Provide the [x, y] coordinate of the cell's center where the given text is located.  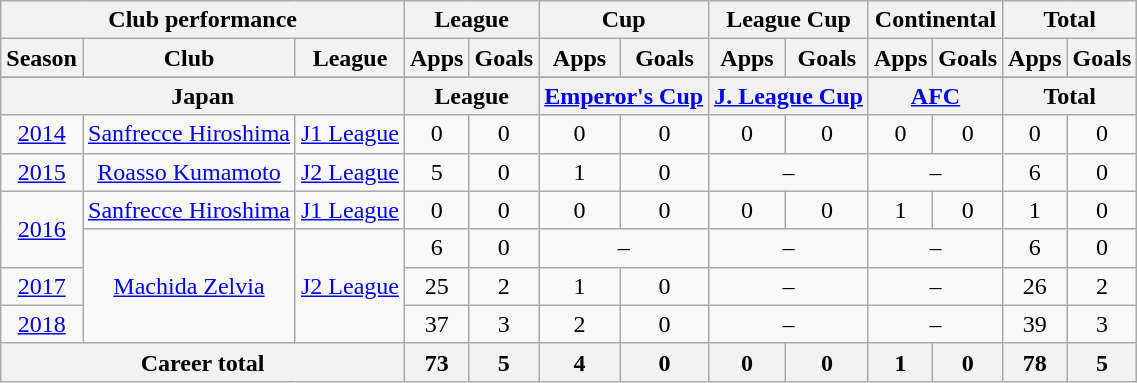
2016 [42, 229]
Cup [624, 20]
Japan [203, 96]
Season [42, 58]
26 [1035, 286]
4 [580, 362]
Machida Zelvia [188, 286]
2015 [42, 172]
Club [188, 58]
Club performance [203, 20]
AFC [935, 96]
2017 [42, 286]
Roasso Kumamoto [188, 172]
2014 [42, 134]
78 [1035, 362]
Emperor's Cup [624, 96]
37 [437, 324]
League Cup [789, 20]
25 [437, 286]
2018 [42, 324]
J. League Cup [789, 96]
Career total [203, 362]
39 [1035, 324]
Continental [935, 20]
73 [437, 362]
